Extract the [x, y] coordinate from the center of the cell holding the provided text.  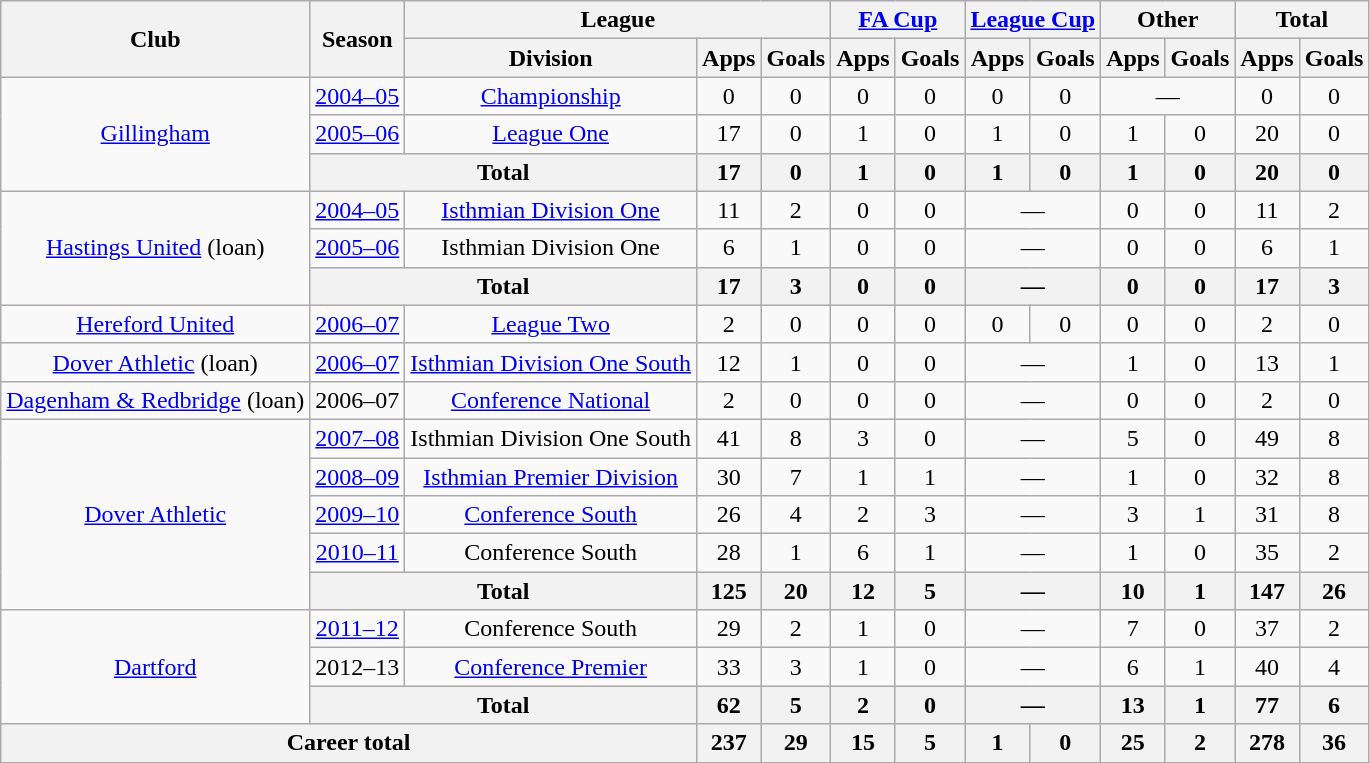
237 [729, 743]
49 [1267, 438]
Conference Premier [551, 667]
15 [863, 743]
41 [729, 438]
Club [156, 39]
Hastings United (loan) [156, 248]
2010–11 [358, 553]
2011–12 [358, 629]
Division [551, 58]
30 [729, 477]
Career total [349, 743]
62 [729, 705]
147 [1267, 591]
Dover Athletic (loan) [156, 362]
32 [1267, 477]
League Two [551, 324]
35 [1267, 553]
31 [1267, 515]
Dagenham & Redbridge (loan) [156, 400]
Conference National [551, 400]
Gillingham [156, 134]
Hereford United [156, 324]
Other [1168, 20]
League One [551, 134]
2012–13 [358, 667]
28 [729, 553]
Isthmian Premier Division [551, 477]
Championship [551, 96]
FA Cup [898, 20]
125 [729, 591]
10 [1133, 591]
77 [1267, 705]
25 [1133, 743]
League Cup [1033, 20]
League [618, 20]
2008–09 [358, 477]
Dover Athletic [156, 514]
2009–10 [358, 515]
Dartford [156, 667]
36 [1334, 743]
278 [1267, 743]
2007–08 [358, 438]
Season [358, 39]
40 [1267, 667]
33 [729, 667]
37 [1267, 629]
